Identify which cell holds the provided text, then report its [x, y] central coordinate. 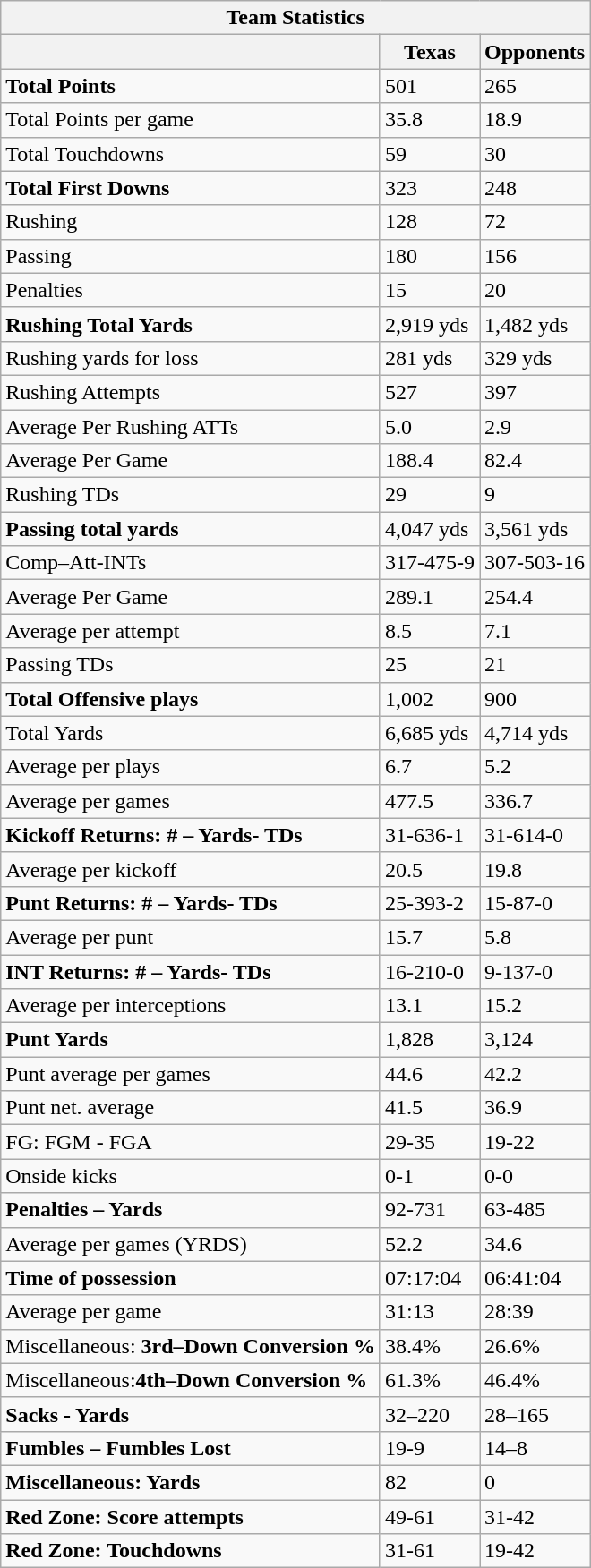
Rushing Total Yards [191, 324]
Punt net. average [191, 1108]
Punt average per games [191, 1074]
2,919 yds [430, 324]
42.2 [535, 1074]
128 [430, 222]
Miscellaneous: 3rd–Down Conversion % [191, 1346]
32–220 [430, 1414]
Texas [430, 52]
0-0 [535, 1176]
31-42 [535, 1517]
Opponents [535, 52]
Total Yards [191, 733]
323 [430, 188]
38.4% [430, 1346]
82.4 [535, 461]
254.4 [535, 597]
82 [430, 1482]
FG: FGM - FGA [191, 1142]
Total Offensive plays [191, 699]
14–8 [535, 1448]
19-9 [430, 1448]
15-87-0 [535, 903]
336.7 [535, 801]
180 [430, 256]
44.6 [430, 1074]
6.7 [430, 767]
15 [430, 290]
41.5 [430, 1108]
Average per attempt [191, 631]
6,685 yds [430, 733]
1,482 yds [535, 324]
7.1 [535, 631]
61.3% [430, 1380]
46.4% [535, 1380]
289.1 [430, 597]
248 [535, 188]
Total Points per game [191, 120]
397 [535, 392]
Passing TDs [191, 665]
Comp–Att-INTs [191, 563]
329 yds [535, 358]
Rushing TDs [191, 495]
INT Returns: # – Yards- TDs [191, 971]
3,561 yds [535, 529]
501 [430, 86]
Average per kickoff [191, 869]
Miscellaneous: Yards [191, 1482]
63-485 [535, 1210]
900 [535, 699]
31-61 [430, 1551]
Penalties [191, 290]
29-35 [430, 1142]
477.5 [430, 801]
19-22 [535, 1142]
15.7 [430, 937]
317-475-9 [430, 563]
31:13 [430, 1312]
Fumbles – Fumbles Lost [191, 1448]
Average per games (YRDS) [191, 1244]
Average Per Rushing ATTs [191, 427]
3,124 [535, 1040]
20.5 [430, 869]
34.6 [535, 1244]
2.9 [535, 427]
Time of possession [191, 1278]
0-1 [430, 1176]
Rushing [191, 222]
188.4 [430, 461]
Total Touchdowns [191, 154]
Average per plays [191, 767]
4,714 yds [535, 733]
16-210-0 [430, 971]
52.2 [430, 1244]
Punt Yards [191, 1040]
49-61 [430, 1517]
07:17:04 [430, 1278]
31-614-0 [535, 835]
Total First Downs [191, 188]
8.5 [430, 631]
527 [430, 392]
35.8 [430, 120]
0 [535, 1482]
20 [535, 290]
15.2 [535, 1006]
9-137-0 [535, 971]
Passing [191, 256]
25 [430, 665]
5.2 [535, 767]
19-42 [535, 1551]
307-503-16 [535, 563]
19.8 [535, 869]
1,828 [430, 1040]
21 [535, 665]
Red Zone: Touchdowns [191, 1551]
Rushing Attempts [191, 392]
Red Zone: Score attempts [191, 1517]
29 [430, 495]
281 yds [430, 358]
5.0 [430, 427]
Average per game [191, 1312]
Onside kicks [191, 1176]
26.6% [535, 1346]
Punt Returns: # – Yards- TDs [191, 903]
06:41:04 [535, 1278]
31-636-1 [430, 835]
5.8 [535, 937]
9 [535, 495]
25-393-2 [430, 903]
156 [535, 256]
Rushing yards for loss [191, 358]
Average per punt [191, 937]
30 [535, 154]
Average per interceptions [191, 1006]
59 [430, 154]
Average per games [191, 801]
Total Points [191, 86]
265 [535, 86]
Penalties – Yards [191, 1210]
92-731 [430, 1210]
28:39 [535, 1312]
28–165 [535, 1414]
72 [535, 222]
36.9 [535, 1108]
Sacks - Yards [191, 1414]
4,047 yds [430, 529]
Kickoff Returns: # – Yards- TDs [191, 835]
Team Statistics [295, 18]
Passing total yards [191, 529]
18.9 [535, 120]
13.1 [430, 1006]
Miscellaneous:4th–Down Conversion % [191, 1380]
1,002 [430, 699]
